Locate the cell with the specified text and output its (x, y) center coordinate. 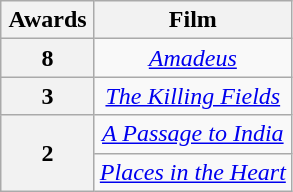
2 (48, 153)
Film (192, 20)
Amadeus (192, 58)
3 (48, 96)
Places in the Heart (192, 172)
A Passage to India (192, 134)
The Killing Fields (192, 96)
8 (48, 58)
Awards (48, 20)
